From the cell containing the given text, extract its center point as [x, y] coordinate. 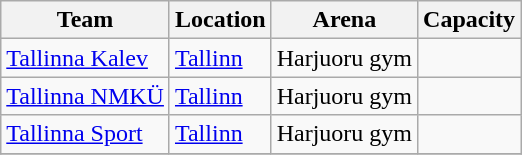
Tallinna Kalev [86, 58]
Tallinna Sport [86, 134]
Location [220, 20]
Capacity [470, 20]
Tallinna NMKÜ [86, 96]
Arena [344, 20]
Team [86, 20]
